Find where the given text appears and provide that cell's center as (x, y) coordinate. 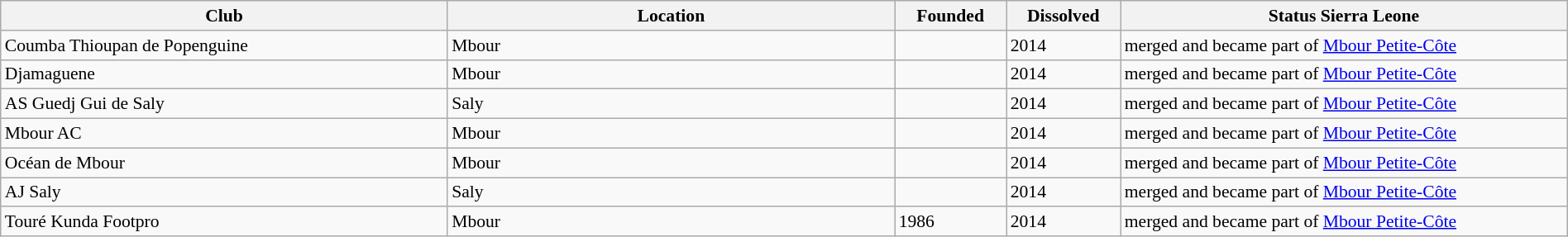
Dissolved (1064, 16)
AS Guedj Gui de Saly (224, 104)
Coumba Thioupan de Popenguine (224, 45)
Touré Kunda Footpro (224, 222)
1986 (951, 222)
AJ Saly (224, 192)
Mbour AC (224, 134)
Status Sierra Leone (1344, 16)
Djamaguene (224, 74)
Club (224, 16)
Location (671, 16)
Océan de Mbour (224, 163)
Founded (951, 16)
